Capture the cell that displays the provided text and extract its (X, Y) central coordinate. 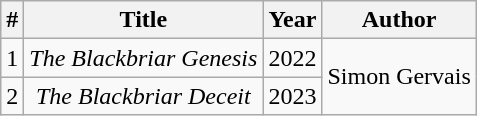
Simon Gervais (399, 77)
# (12, 20)
2023 (292, 96)
Title (144, 20)
Year (292, 20)
The Blackbriar Deceit (144, 96)
Author (399, 20)
1 (12, 58)
2 (12, 96)
The Blackbriar Genesis (144, 58)
2022 (292, 58)
